Provide the (X, Y) coordinate of the cell's center where the given text is located.  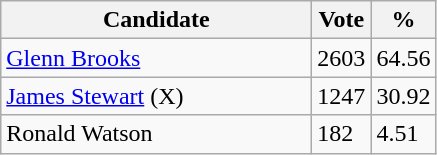
Vote (342, 20)
2603 (342, 58)
Ronald Watson (156, 134)
1247 (342, 96)
Candidate (156, 20)
182 (342, 134)
30.92 (404, 96)
64.56 (404, 58)
Glenn Brooks (156, 58)
James Stewart (X) (156, 96)
4.51 (404, 134)
% (404, 20)
